Pinpoint the cell where the given text exists, returning its (x, y) midpoint coordinate. 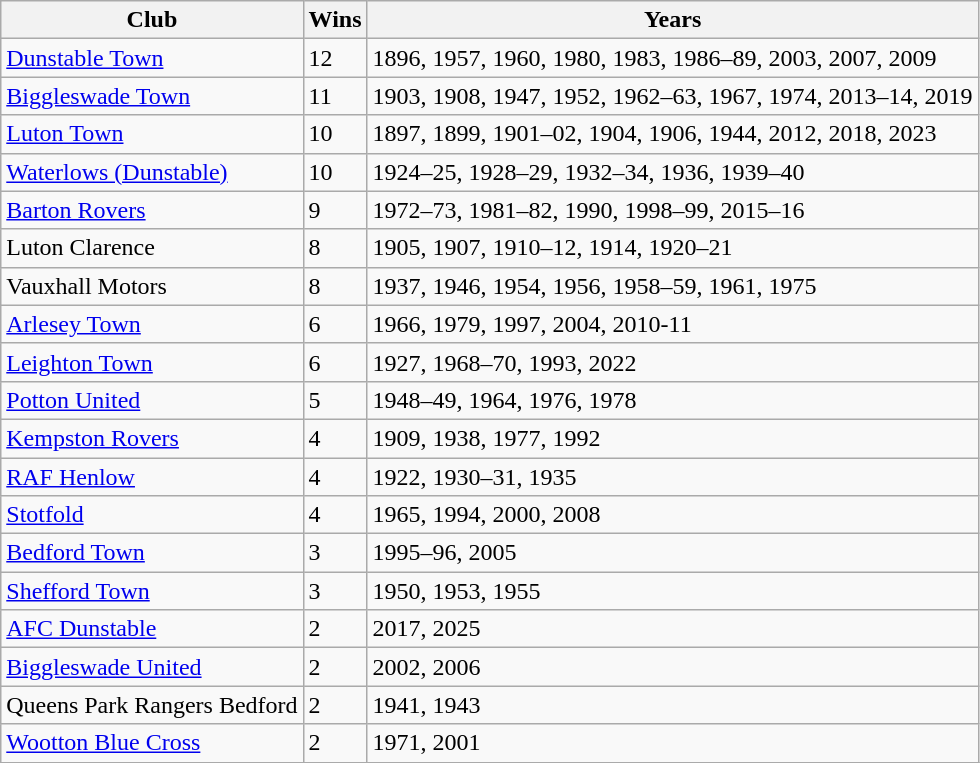
1922, 1930–31, 1935 (672, 477)
Years (672, 20)
2017, 2025 (672, 629)
1903, 1908, 1947, 1952, 1962–63, 1967, 1974, 2013–14, 2019 (672, 96)
Shefford Town (152, 591)
Potton United (152, 400)
Wootton Blue Cross (152, 743)
1941, 1943 (672, 705)
Biggleswade United (152, 667)
Barton Rovers (152, 210)
Kempston Rovers (152, 438)
11 (335, 96)
1971, 2001 (672, 743)
1965, 1994, 2000, 2008 (672, 515)
1905, 1907, 1910–12, 1914, 1920–21 (672, 248)
1948–49, 1964, 1976, 1978 (672, 400)
Waterlows (Dunstable) (152, 172)
Queens Park Rangers Bedford (152, 705)
5 (335, 400)
Vauxhall Motors (152, 286)
9 (335, 210)
Luton Clarence (152, 248)
1896, 1957, 1960, 1980, 1983, 1986–89, 2003, 2007, 2009 (672, 58)
Luton Town (152, 134)
Wins (335, 20)
1909, 1938, 1977, 1992 (672, 438)
Club (152, 20)
Biggleswade Town (152, 96)
Bedford Town (152, 553)
1924–25, 1928–29, 1932–34, 1936, 1939–40 (672, 172)
Arlesey Town (152, 324)
1966, 1979, 1997, 2004, 2010-11 (672, 324)
1950, 1953, 1955 (672, 591)
1972–73, 1981–82, 1990, 1998–99, 2015–16 (672, 210)
1897, 1899, 1901–02, 1904, 1906, 1944, 2012, 2018, 2023 (672, 134)
Stotfold (152, 515)
12 (335, 58)
1927, 1968–70, 1993, 2022 (672, 362)
1937, 1946, 1954, 1956, 1958–59, 1961, 1975 (672, 286)
RAF Henlow (152, 477)
2002, 2006 (672, 667)
Dunstable Town (152, 58)
Leighton Town (152, 362)
AFC Dunstable (152, 629)
1995–96, 2005 (672, 553)
